Scan for the cell matching the given text and deliver its (X, Y) coordinate at center. 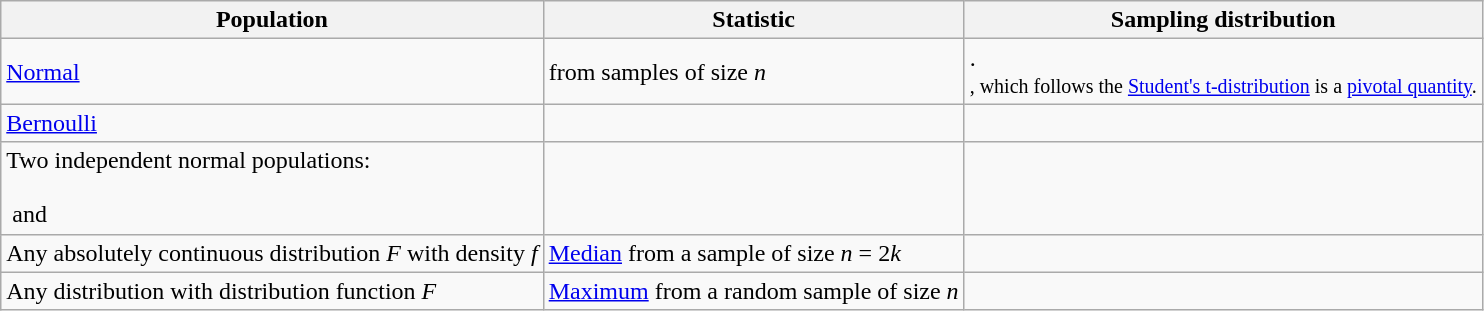
Median from a sample of size n = 2k (754, 253)
Statistic (754, 20)
Maximum from a random sample of size n (754, 291)
Any distribution with distribution function F (272, 291)
from samples of size n (754, 72)
Bernoulli (272, 123)
Any absolutely continuous distribution F with density f (272, 253)
Normal (272, 72)
Population (272, 20)
Sampling distribution (1223, 20)
Two independent normal populations: and (272, 188)
., which follows the Student's t-distribution is a pivotal quantity. (1223, 72)
